Detect which cell encompasses the target text, then output its (X, Y) center coordinate. 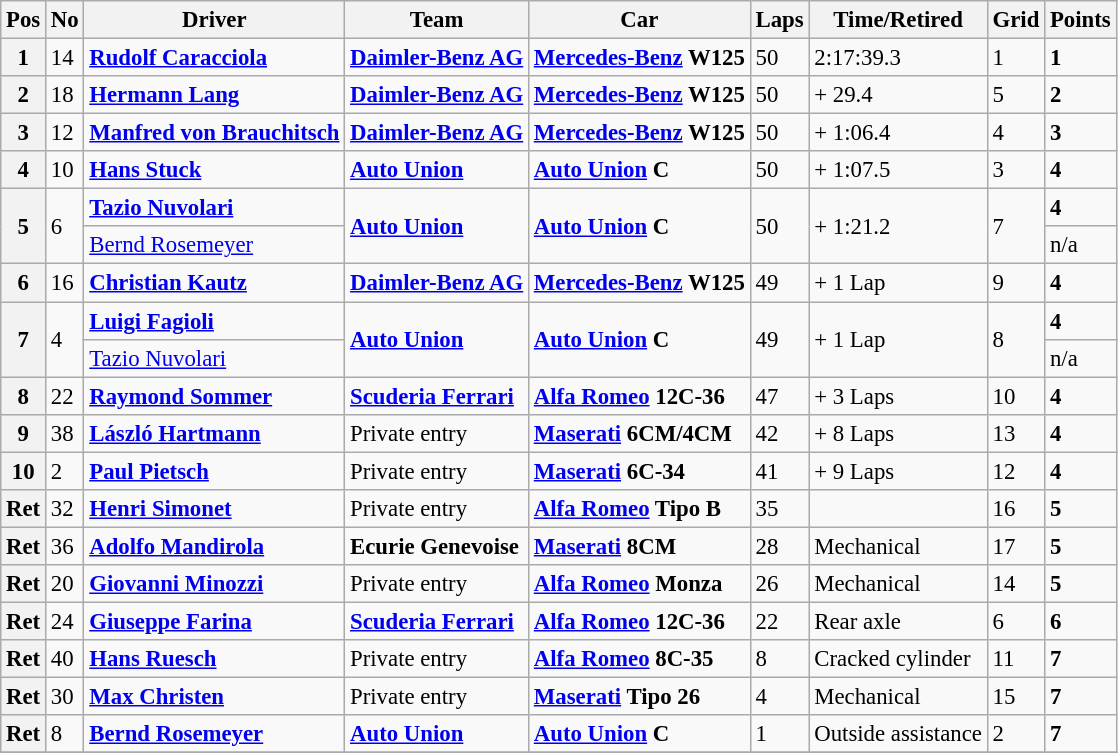
40 (65, 659)
Christian Kautz (214, 283)
Maserati 6C-34 (639, 471)
38 (65, 433)
13 (1016, 433)
Alfa Romeo Monza (639, 584)
Maserati Tipo 26 (639, 697)
Laps (780, 20)
Giuseppe Farina (214, 621)
Henri Simonet (214, 509)
Outside assistance (898, 734)
Alfa Romeo 8C-35 (639, 659)
Maserati 6CM/4CM (639, 433)
Luigi Fagioli (214, 321)
Rudolf Caracciola (214, 58)
2:17:39.3 (898, 58)
Paul Pietsch (214, 471)
Cracked cylinder (898, 659)
Team (437, 20)
Grid (1016, 20)
+ 1:07.5 (898, 170)
Manfred von Brauchitsch (214, 133)
+ 8 Laps (898, 433)
41 (780, 471)
Car (639, 20)
Points (1080, 20)
47 (780, 396)
+ 9 Laps (898, 471)
17 (1016, 546)
24 (65, 621)
Pos (24, 20)
36 (65, 546)
Ecurie Genevoise (437, 546)
Time/Retired (898, 20)
Hans Ruesch (214, 659)
15 (1016, 697)
Adolfo Mandirola (214, 546)
35 (780, 509)
11 (1016, 659)
László Hartmann (214, 433)
+ 1:21.2 (898, 226)
No (65, 20)
20 (65, 584)
Raymond Sommer (214, 396)
+ 3 Laps (898, 396)
Rear axle (898, 621)
+ 1:06.4 (898, 133)
Driver (214, 20)
26 (780, 584)
+ 29.4 (898, 95)
42 (780, 433)
18 (65, 95)
32 (65, 509)
Max Christen (214, 697)
Hermann Lang (214, 95)
Hans Stuck (214, 170)
Maserati 8CM (639, 546)
28 (780, 546)
Giovanni Minozzi (214, 584)
30 (65, 697)
Alfa Romeo Tipo B (639, 509)
